Output the (X, Y) coordinate of the center of the cell containing the given text.  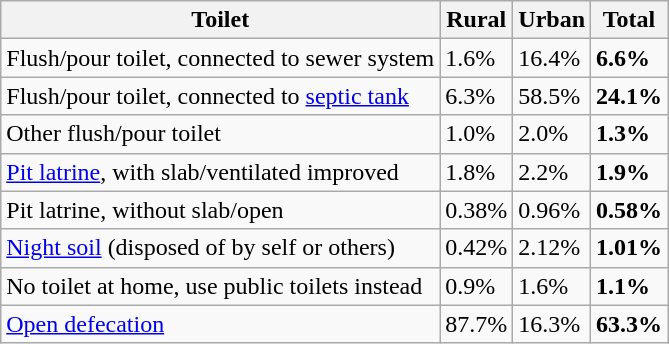
Open defecation (220, 324)
Flush/pour toilet, connected to sewer system (220, 58)
Toilet (220, 20)
6.6% (630, 58)
2.2% (552, 172)
Urban (552, 20)
1.8% (476, 172)
0.58% (630, 210)
0.42% (476, 248)
Total (630, 20)
0.96% (552, 210)
Pit latrine, with slab/ventilated improved (220, 172)
Pit latrine, without slab/open (220, 210)
0.9% (476, 286)
Other flush/pour toilet (220, 134)
63.3% (630, 324)
1.3% (630, 134)
87.7% (476, 324)
0.38% (476, 210)
2.0% (552, 134)
Rural (476, 20)
1.1% (630, 286)
16.4% (552, 58)
Night soil (disposed of by self or others) (220, 248)
6.3% (476, 96)
58.5% (552, 96)
24.1% (630, 96)
16.3% (552, 324)
1.0% (476, 134)
1.01% (630, 248)
No toilet at home, use public toilets instead (220, 286)
2.12% (552, 248)
Flush/pour toilet, connected to septic tank (220, 96)
1.9% (630, 172)
